Capture the cell that displays the provided text and extract its [X, Y] central coordinate. 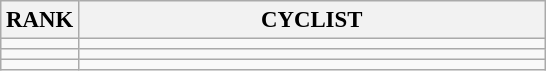
CYCLIST [312, 20]
RANK [40, 20]
